Determine the (x, y) coordinate at the center of the cell enclosing the given text.  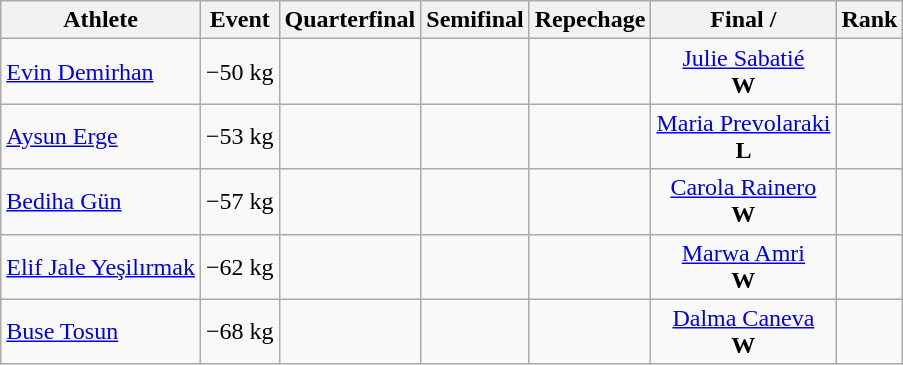
Event (240, 20)
Semifinal (475, 20)
−57 kg (240, 202)
−53 kg (240, 136)
Bediha Gün (101, 202)
Evin Demirhan (101, 72)
Final / (744, 20)
Dalma CanevaW (744, 332)
−50 kg (240, 72)
Elif Jale Yeşilırmak (101, 266)
Marwa AmriW (744, 266)
Athlete (101, 20)
Rank (870, 20)
Repechage (590, 20)
Julie SabatiéW (744, 72)
Quarterfinal (350, 20)
Carola RaineroW (744, 202)
Buse Tosun (101, 332)
−68 kg (240, 332)
−62 kg (240, 266)
Aysun Erge (101, 136)
Maria PrevolarakiL (744, 136)
